Locate the cell with the specified text and output its [X, Y] center coordinate. 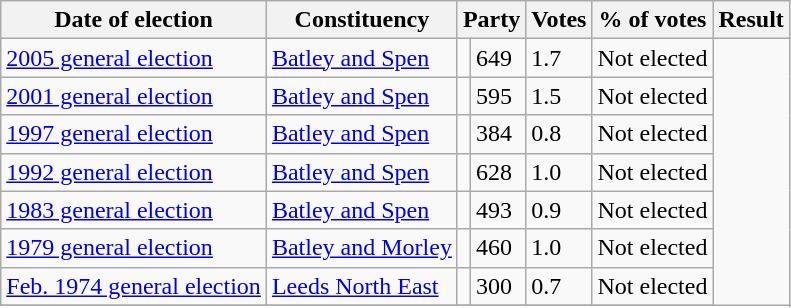
Party [491, 20]
1992 general election [134, 172]
0.8 [559, 134]
460 [498, 248]
Feb. 1974 general election [134, 286]
0.7 [559, 286]
595 [498, 96]
628 [498, 172]
Result [751, 20]
2001 general election [134, 96]
Leeds North East [362, 286]
1997 general election [134, 134]
0.9 [559, 210]
Constituency [362, 20]
Batley and Morley [362, 248]
1.7 [559, 58]
1.5 [559, 96]
Votes [559, 20]
493 [498, 210]
300 [498, 286]
384 [498, 134]
1983 general election [134, 210]
1979 general election [134, 248]
649 [498, 58]
% of votes [652, 20]
Date of election [134, 20]
2005 general election [134, 58]
